Search for the cell housing the specified text and yield its (X, Y) center coordinate. 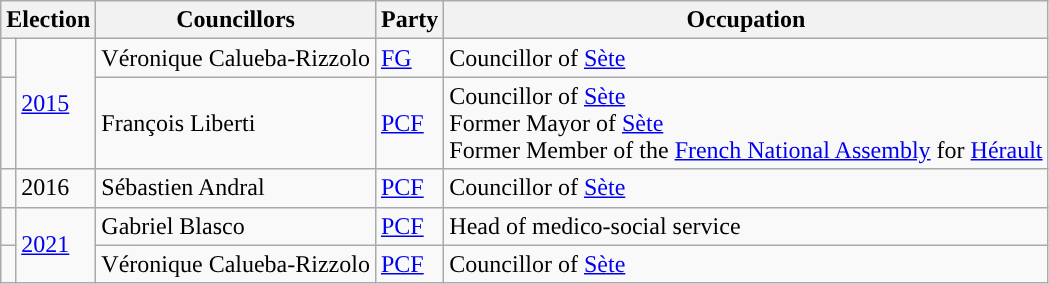
Election (48, 20)
Gabriel Blasco (236, 226)
Councillors (236, 20)
Sébastien Andral (236, 188)
Occupation (746, 20)
François Liberti (236, 123)
2015 (56, 104)
2016 (56, 188)
FG (409, 58)
Councillor of SèteFormer Mayor of SèteFormer Member of the French National Assembly for Hérault (746, 123)
2021 (56, 245)
Party (409, 20)
Head of medico-social service (746, 226)
